Determine the [X, Y] coordinate at the center of the cell enclosing the given text.  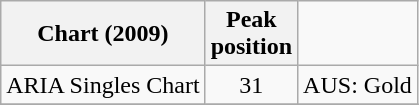
ARIA Singles Chart [103, 85]
Chart (2009) [103, 34]
Peakposition [251, 34]
AUS: Gold [358, 85]
31 [251, 85]
